Return [x, y] of the center of cell containing provided text 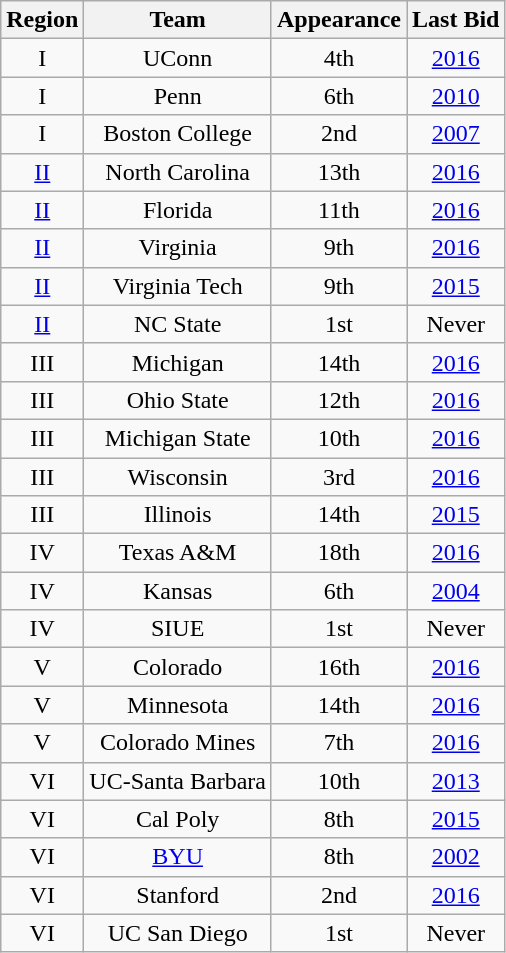
Stanford [178, 895]
Virginia Tech [178, 286]
Cal Poly [178, 819]
Kansas [178, 591]
18th [338, 553]
Minnesota [178, 705]
Boston College [178, 134]
NC State [178, 324]
Region [42, 20]
Florida [178, 210]
BYU [178, 857]
Michigan [178, 362]
Colorado [178, 667]
2007 [456, 134]
11th [338, 210]
2010 [456, 96]
North Carolina [178, 172]
UC-Santa Barbara [178, 781]
Illinois [178, 515]
4th [338, 58]
2002 [456, 857]
Virginia [178, 248]
Last Bid [456, 20]
UConn [178, 58]
12th [338, 400]
Ohio State [178, 400]
Michigan State [178, 438]
7th [338, 743]
2013 [456, 781]
13th [338, 172]
2004 [456, 591]
Team [178, 20]
UC San Diego [178, 933]
Appearance [338, 20]
Wisconsin [178, 477]
Penn [178, 96]
Colorado Mines [178, 743]
Texas A&M [178, 553]
16th [338, 667]
3rd [338, 477]
SIUE [178, 629]
